Return [x, y] of the center of cell containing provided text 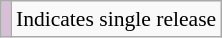
Indicates single release [116, 19]
